Find where the given text appears and provide that cell's center as [X, Y] coordinate. 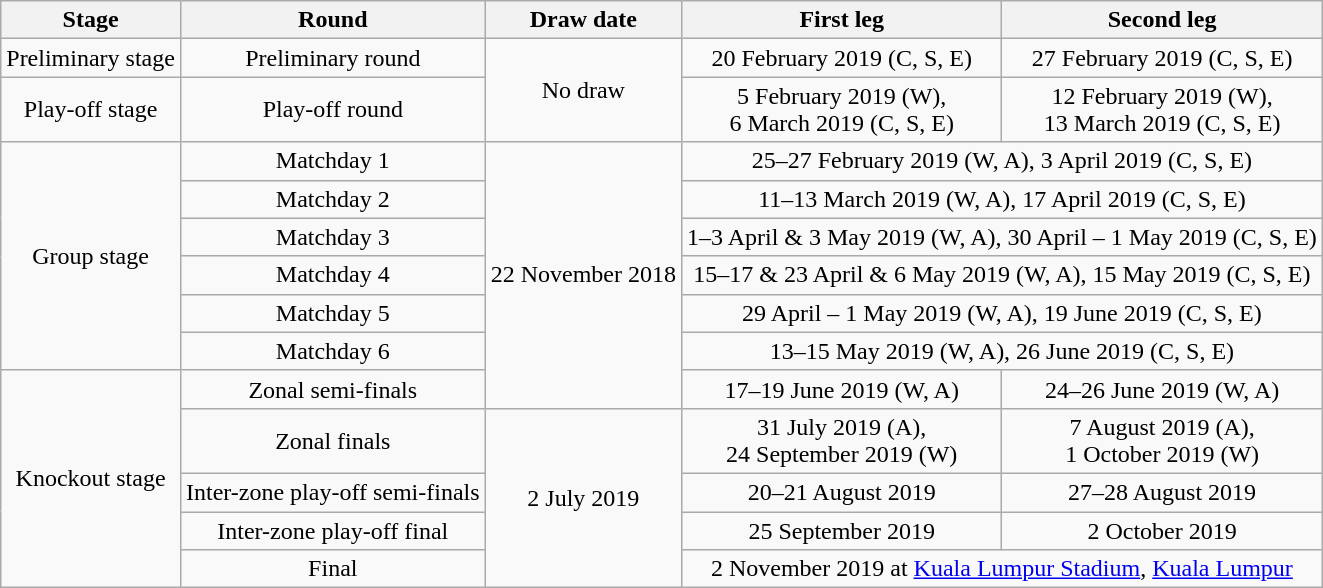
Round [332, 20]
2 October 2019 [1162, 531]
27 February 2019 (C, S, E) [1162, 58]
2 November 2019 at Kuala Lumpur Stadium, Kuala Lumpur [1002, 569]
17–19 June 2019 (W, A) [841, 389]
15–17 & 23 April & 6 May 2019 (W, A), 15 May 2019 (C, S, E) [1002, 275]
1–3 April & 3 May 2019 (W, A), 30 April – 1 May 2019 (C, S, E) [1002, 237]
Matchday 2 [332, 199]
Matchday 4 [332, 275]
Draw date [583, 20]
Inter-zone play-off semi-finals [332, 492]
Final [332, 569]
Stage [91, 20]
22 November 2018 [583, 275]
Matchday 3 [332, 237]
5 February 2019 (W),6 March 2019 (C, S, E) [841, 110]
12 February 2019 (W),13 March 2019 (C, S, E) [1162, 110]
Preliminary round [332, 58]
Group stage [91, 256]
24–26 June 2019 (W, A) [1162, 389]
27–28 August 2019 [1162, 492]
No draw [583, 90]
Play-off round [332, 110]
25–27 February 2019 (W, A), 3 April 2019 (C, S, E) [1002, 161]
25 September 2019 [841, 531]
Preliminary stage [91, 58]
20–21 August 2019 [841, 492]
2 July 2019 [583, 498]
Matchday 6 [332, 351]
13–15 May 2019 (W, A), 26 June 2019 (C, S, E) [1002, 351]
Second leg [1162, 20]
20 February 2019 (C, S, E) [841, 58]
Matchday 5 [332, 313]
31 July 2019 (A),24 September 2019 (W) [841, 440]
Zonal semi-finals [332, 389]
11–13 March 2019 (W, A), 17 April 2019 (C, S, E) [1002, 199]
Zonal finals [332, 440]
29 April – 1 May 2019 (W, A), 19 June 2019 (C, S, E) [1002, 313]
Matchday 1 [332, 161]
Knockout stage [91, 478]
First leg [841, 20]
7 August 2019 (A),1 October 2019 (W) [1162, 440]
Inter-zone play-off final [332, 531]
Play-off stage [91, 110]
